Detect which cell encompasses the target text, then output its [x, y] center coordinate. 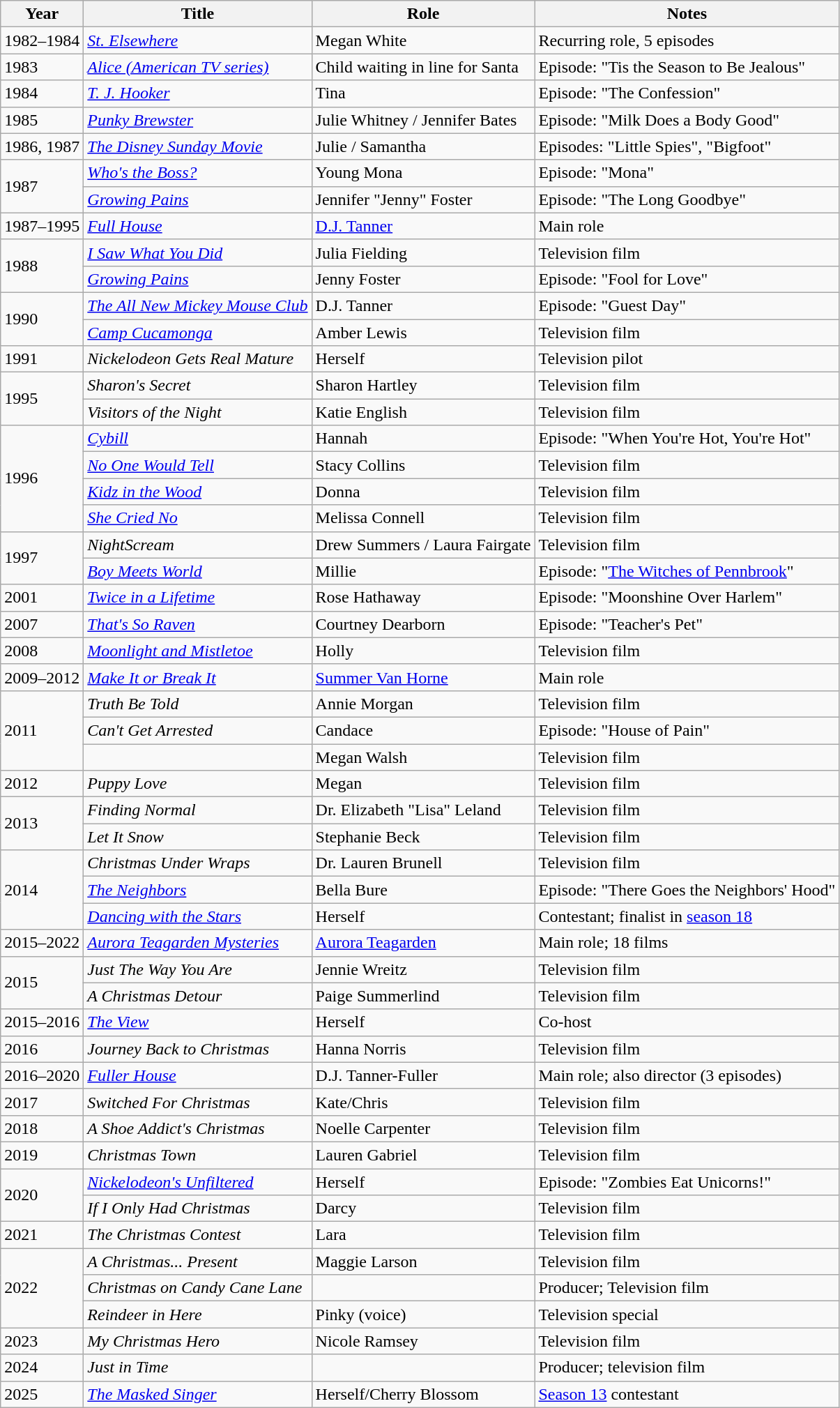
Aurora Teagarden Mysteries [198, 943]
Reindeer in Here [198, 1315]
2016 [42, 1049]
St. Elsewhere [198, 40]
Boy Meets World [198, 571]
The Masked Singer [198, 1394]
Maggie Larson [423, 1262]
Rose Hathaway [423, 598]
A Shoe Addict's Christmas [198, 1128]
Jennifer "Jenny" Foster [423, 199]
NightScream [198, 545]
1988 [42, 266]
1984 [42, 93]
1995 [42, 399]
2023 [42, 1341]
1983 [42, 67]
2015 [42, 983]
Main role; also director (3 episodes) [687, 1075]
Just The Way You Are [198, 969]
The Neighbors [198, 890]
Episode: "The Confession" [687, 93]
Main role; 18 films [687, 943]
Episode: "House of Pain" [687, 730]
1987 [42, 186]
Visitors of the Night [198, 412]
Julie Whitney / Jennifer Bates [423, 120]
Child waiting in line for Santa [423, 67]
Notes [687, 14]
No One Would Tell [198, 465]
Recurring role, 5 episodes [687, 40]
Can't Get Arrested [198, 730]
Jenny Foster [423, 279]
2013 [42, 824]
Annie Morgan [423, 704]
2015–2016 [42, 1022]
I Saw What You Did [198, 252]
1985 [42, 120]
D.J. Tanner-Fuller [423, 1075]
Christmas Town [198, 1155]
Lara [423, 1235]
2025 [42, 1394]
That's So Raven [198, 624]
Episode: "The Long Goodbye" [687, 199]
My Christmas Hero [198, 1341]
Co-host [687, 1022]
Episode: "The Witches of Pennbrook" [687, 571]
A Christmas Detour [198, 996]
Season 13 contestant [687, 1394]
Megan Walsh [423, 757]
Television special [687, 1315]
The Disney Sunday Movie [198, 146]
2001 [42, 598]
Cybill [198, 439]
Year [42, 14]
Episode: "Guest Day" [687, 305]
Megan White [423, 40]
Episodes: "Little Spies", "Bigfoot" [687, 146]
Pinky (voice) [423, 1315]
Nicole Ramsey [423, 1341]
Julia Fielding [423, 252]
Dr. Elizabeth "Lisa" Leland [423, 810]
2021 [42, 1235]
Amber Lewis [423, 333]
Role [423, 14]
2011 [42, 730]
Puppy Love [198, 784]
Just in Time [198, 1368]
Nickelodeon's Unfiltered [198, 1182]
Moonlight and Mistletoe [198, 651]
2009–2012 [42, 677]
Katie English [423, 412]
Truth Be Told [198, 704]
Make It or Break It [198, 677]
2008 [42, 651]
Christmas Under Wraps [198, 863]
2014 [42, 890]
2017 [42, 1102]
Camp Cucamonga [198, 333]
Hanna Norris [423, 1049]
Let It Snow [198, 837]
Punky Brewster [198, 120]
Lauren Gabriel [423, 1155]
Darcy [423, 1209]
Jennie Wreitz [423, 969]
Contestant; finalist in season 18 [687, 916]
Fuller House [198, 1075]
Sharon Hartley [423, 386]
T. J. Hooker [198, 93]
Episode: "There Goes the Neighbors' Hood" [687, 890]
Holly [423, 651]
Episode: "Mona" [687, 173]
2024 [42, 1368]
Sharon's Secret [198, 386]
Nickelodeon Gets Real Mature [198, 359]
Melissa Connell [423, 518]
2018 [42, 1128]
Title [198, 14]
Episode: "Zombies Eat Unicorns!" [687, 1182]
2019 [42, 1155]
1996 [42, 478]
2016–2020 [42, 1075]
Donna [423, 492]
Millie [423, 571]
If I Only Had Christmas [198, 1209]
Candace [423, 730]
Noelle Carpenter [423, 1128]
Summer Van Horne [423, 677]
Full House [198, 226]
The All New Mickey Mouse Club [198, 305]
Bella Bure [423, 890]
1986, 1987 [42, 146]
Episode: "Moonshine Over Harlem" [687, 598]
Twice in a Lifetime [198, 598]
Who's the Boss? [198, 173]
1982–1984 [42, 40]
2022 [42, 1288]
A Christmas... Present [198, 1262]
Kate/Chris [423, 1102]
1990 [42, 319]
2012 [42, 784]
Finding Normal [198, 810]
Young Mona [423, 173]
Television pilot [687, 359]
Journey Back to Christmas [198, 1049]
Episode: "When You're Hot, You're Hot" [687, 439]
Episode: "Tis the Season to Be Jealous" [687, 67]
Julie / Samantha [423, 146]
She Cried No [198, 518]
The View [198, 1022]
Dr. Lauren Brunell [423, 863]
Switched For Christmas [198, 1102]
Episode: "Fool for Love" [687, 279]
Herself/Cherry Blossom [423, 1394]
Christmas on Candy Cane Lane [198, 1288]
2015–2022 [42, 943]
Paige Summerlind [423, 996]
Dancing with the Stars [198, 916]
Courtney Dearborn [423, 624]
Hannah [423, 439]
Tina [423, 93]
The Christmas Contest [198, 1235]
1997 [42, 558]
Episode: "Milk Does a Body Good" [687, 120]
Alice (American TV series) [198, 67]
Drew Summers / Laura Fairgate [423, 545]
Megan [423, 784]
Kidz in the Wood [198, 492]
Stephanie Beck [423, 837]
Producer; Television film [687, 1288]
Producer; television film [687, 1368]
Aurora Teagarden [423, 943]
1991 [42, 359]
2007 [42, 624]
2020 [42, 1195]
Episode: "Teacher's Pet" [687, 624]
1987–1995 [42, 226]
Stacy Collins [423, 465]
